Return the [x, y] coordinate for the center point of the cell that contains the specified text.  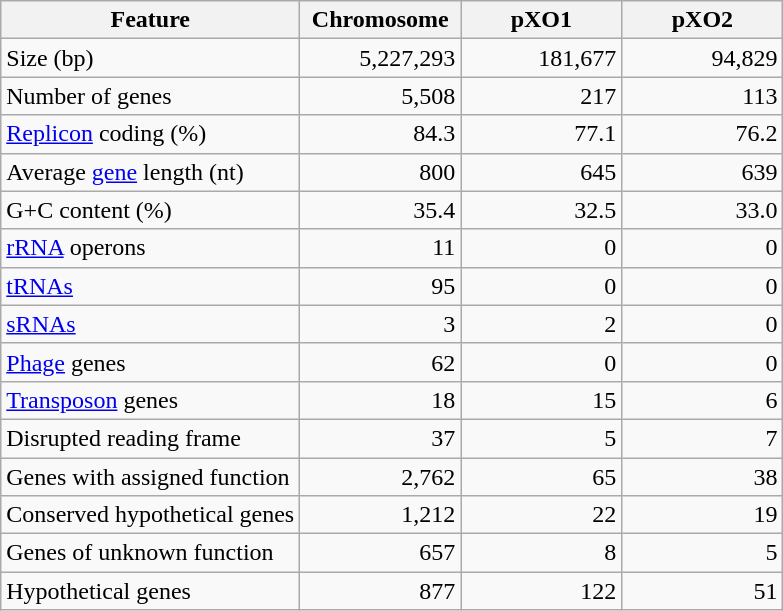
G+C content (%) [150, 210]
Transposon genes [150, 400]
217 [542, 96]
Genes with assigned function [150, 477]
77.1 [542, 134]
Feature [150, 20]
37 [380, 438]
5,227,293 [380, 58]
1,212 [380, 515]
Phage genes [150, 362]
38 [702, 477]
65 [542, 477]
62 [380, 362]
33.0 [702, 210]
rRNA operons [150, 248]
Disrupted reading frame [150, 438]
113 [702, 96]
7 [702, 438]
877 [380, 591]
645 [542, 172]
181,677 [542, 58]
Conserved hypothetical genes [150, 515]
Size (bp) [150, 58]
6 [702, 400]
Genes of unknown function [150, 553]
5,508 [380, 96]
Replicon coding (%) [150, 134]
2,762 [380, 477]
32.5 [542, 210]
Number of genes [150, 96]
800 [380, 172]
pXO1 [542, 20]
11 [380, 248]
18 [380, 400]
639 [702, 172]
pXO2 [702, 20]
8 [542, 553]
19 [702, 515]
sRNAs [150, 324]
94,829 [702, 58]
tRNAs [150, 286]
76.2 [702, 134]
51 [702, 591]
15 [542, 400]
657 [380, 553]
3 [380, 324]
122 [542, 591]
22 [542, 515]
Chromosome [380, 20]
84.3 [380, 134]
Average gene length (nt) [150, 172]
Hypothetical genes [150, 591]
2 [542, 324]
95 [380, 286]
35.4 [380, 210]
